Output the [X, Y] coordinate of the center of the cell containing the given text.  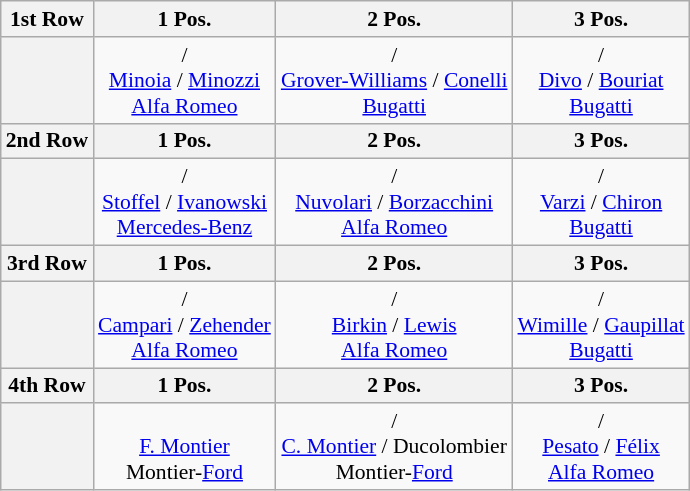
/ Divo / BouriatBugatti [602, 80]
/ Birkin / LewisAlfa Romeo [394, 324]
/ Wimille / GaupillatBugatti [602, 324]
/ C. Montier / DucolombierMontier-Ford [394, 448]
1st Row [47, 19]
2nd Row [47, 141]
/ Campari / ZehenderAlfa Romeo [184, 324]
/ Nuvolari / BorzacchiniAlfa Romeo [394, 202]
4th Row [47, 386]
/ Pesato / FélixAlfa Romeo [602, 448]
/ Grover-Williams / ConelliBugatti [394, 80]
/ Stoffel / Ivanowski Mercedes-Benz [184, 202]
F. MontierMontier-Ford [184, 448]
/ Minoia / MinozziAlfa Romeo [184, 80]
/ Varzi / ChironBugatti [602, 202]
3rd Row [47, 264]
